For the text-containing cell, return its midpoint in [X, Y] coordinate format. 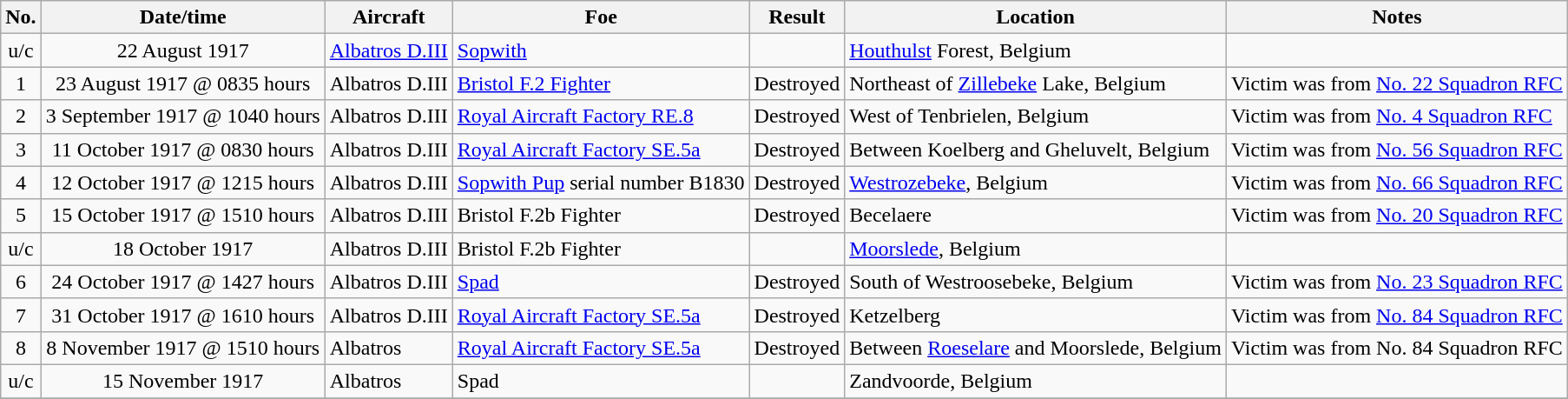
Victim was from No. 20 Squadron RFC [1396, 216]
Royal Aircraft Factory RE.8 [601, 116]
3 [21, 150]
Sopwith [601, 50]
West of Tenbrielen, Belgium [1036, 116]
31 October 1917 @ 1610 hours [182, 315]
Becelaere [1036, 216]
Between Koelberg and Gheluvelt, Belgium [1036, 150]
4 [21, 183]
Victim was from No. 56 Squadron RFC [1396, 150]
18 October 1917 [182, 249]
15 October 1917 @ 1510 hours [182, 216]
5 [21, 216]
Victim was from No. 22 Squadron RFC [1396, 83]
2 [21, 116]
Northeast of Zillebeke Lake, Belgium [1036, 83]
Date/time [182, 17]
6 [21, 282]
Bristol F.2 Fighter [601, 83]
Foe [601, 17]
Houthulst Forest, Belgium [1036, 50]
7 [21, 315]
Victim was from No. 4 Squadron RFC [1396, 116]
Ketzelberg [1036, 315]
Aircraft [389, 17]
Westrozebeke, Belgium [1036, 183]
12 October 1917 @ 1215 hours [182, 183]
Sopwith Pup serial number B1830 [601, 183]
Between Roeselare and Moorslede, Belgium [1036, 348]
Location [1036, 17]
1 [21, 83]
24 October 1917 @ 1427 hours [182, 282]
23 August 1917 @ 0835 hours [182, 83]
Notes [1396, 17]
South of Westroosebeke, Belgium [1036, 282]
No. [21, 17]
22 August 1917 [182, 50]
Moorslede, Belgium [1036, 249]
11 October 1917 @ 0830 hours [182, 150]
3 September 1917 @ 1040 hours [182, 116]
Zandvoorde, Belgium [1036, 381]
8 [21, 348]
Result [797, 17]
Victim was from No. 23 Squadron RFC [1396, 282]
Victim was from No. 66 Squadron RFC [1396, 183]
15 November 1917 [182, 381]
8 November 1917 @ 1510 hours [182, 348]
